Scan for the cell matching the given text and deliver its (X, Y) coordinate at center. 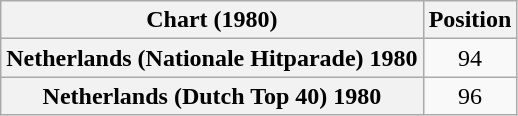
96 (470, 96)
Netherlands (Nationale Hitparade) 1980 (212, 58)
Netherlands (Dutch Top 40) 1980 (212, 96)
Position (470, 20)
Chart (1980) (212, 20)
94 (470, 58)
